Capture the cell that displays the provided text and extract its (X, Y) central coordinate. 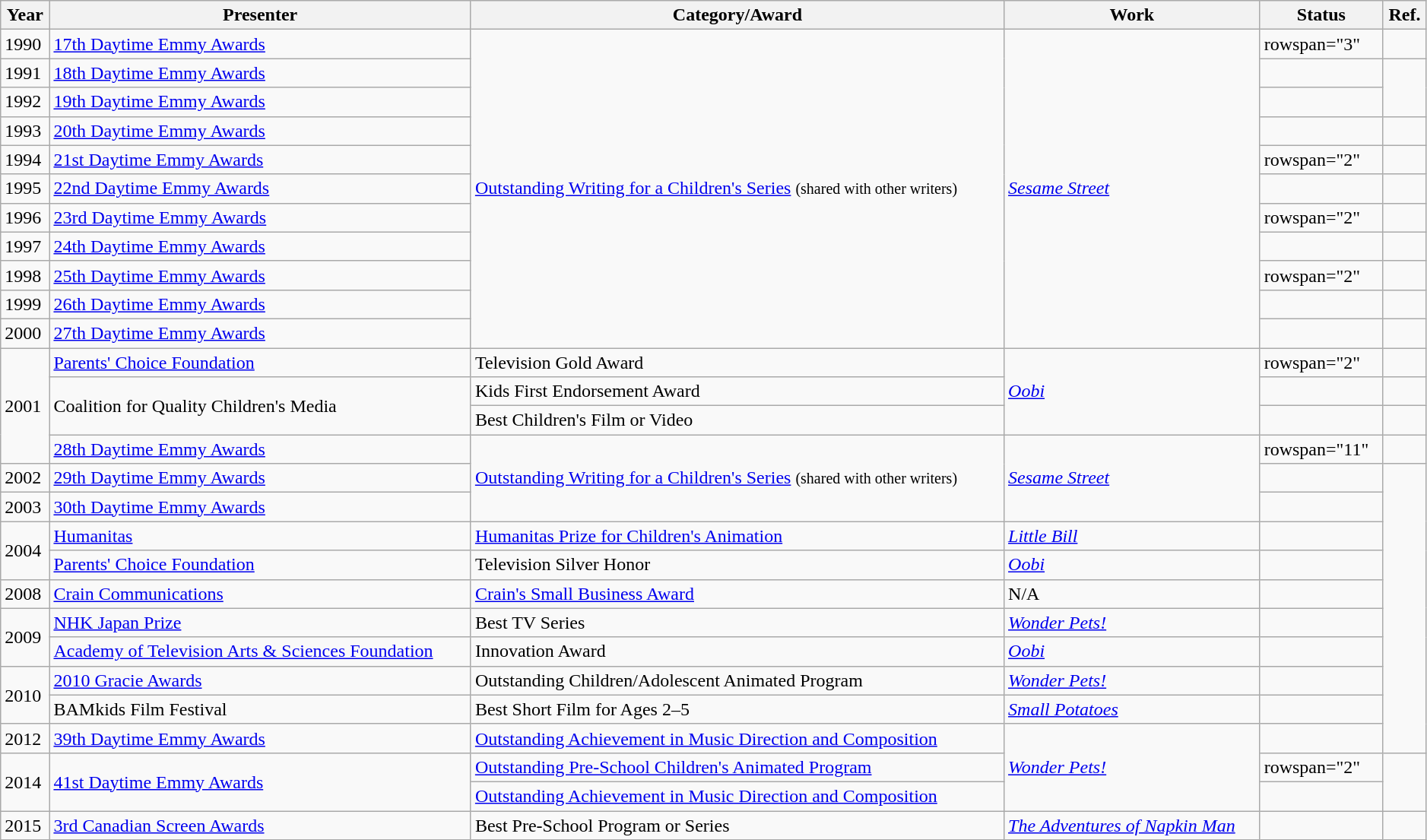
21st Daytime Emmy Awards (260, 160)
Coalition for Quality Children's Media (260, 406)
Status (1321, 15)
1990 (25, 44)
Presenter (260, 15)
2012 (25, 738)
1993 (25, 131)
2008 (25, 594)
1995 (25, 189)
1999 (25, 304)
Humanitas Prize for Children's Animation (737, 536)
The Adventures of Napkin Man (1133, 825)
27th Daytime Emmy Awards (260, 333)
Humanitas (260, 536)
19th Daytime Emmy Awards (260, 102)
41st Daytime Emmy Awards (260, 781)
Small Potatoes (1133, 709)
2000 (25, 333)
1997 (25, 246)
Best Pre-School Program or Series (737, 825)
22nd Daytime Emmy Awards (260, 189)
2003 (25, 507)
29th Daytime Emmy Awards (260, 478)
2014 (25, 781)
2010 Gracie Awards (260, 680)
3rd Canadian Screen Awards (260, 825)
26th Daytime Emmy Awards (260, 304)
BAMkids Film Festival (260, 709)
Best Short Film for Ages 2–5 (737, 709)
28th Daytime Emmy Awards (260, 449)
Category/Award (737, 15)
Outstanding Children/Adolescent Animated Program (737, 680)
Outstanding Pre-School Children's Animated Program (737, 767)
20th Daytime Emmy Awards (260, 131)
NHK Japan Prize (260, 623)
Crain's Small Business Award (737, 594)
2015 (25, 825)
Kids First Endorsement Award (737, 391)
2001 (25, 406)
rowspan="3" (1321, 44)
1992 (25, 102)
39th Daytime Emmy Awards (260, 738)
1991 (25, 73)
18th Daytime Emmy Awards (260, 73)
2004 (25, 550)
Television Gold Award (737, 363)
Best Children's Film or Video (737, 420)
Ref. (1405, 15)
Work (1133, 15)
1996 (25, 217)
N/A (1133, 594)
25th Daytime Emmy Awards (260, 275)
Little Bill (1133, 536)
Television Silver Honor (737, 565)
1998 (25, 275)
1994 (25, 160)
17th Daytime Emmy Awards (260, 44)
2009 (25, 637)
23rd Daytime Emmy Awards (260, 217)
2002 (25, 478)
24th Daytime Emmy Awards (260, 246)
Innovation Award (737, 651)
Best TV Series (737, 623)
2010 (25, 695)
30th Daytime Emmy Awards (260, 507)
Year (25, 15)
rowspan="11" (1321, 449)
Crain Communications (260, 594)
Academy of Television Arts & Sciences Foundation (260, 651)
